Detect which cell encompasses the target text, then output its (x, y) center coordinate. 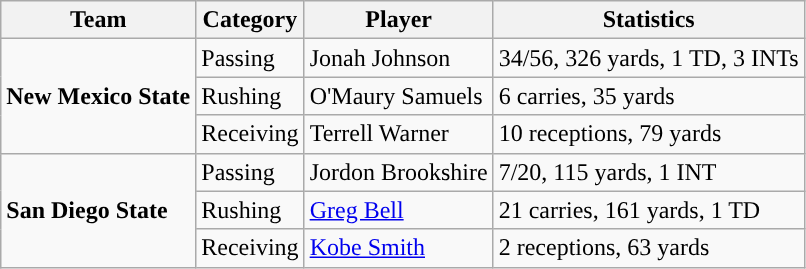
6 carries, 35 yards (648, 96)
Jonah Johnson (398, 58)
Player (398, 20)
Jordon Brookshire (398, 172)
O'Maury Samuels (398, 96)
Team (98, 20)
Statistics (648, 20)
Terrell Warner (398, 134)
2 receptions, 63 yards (648, 248)
Category (250, 20)
10 receptions, 79 yards (648, 134)
21 carries, 161 yards, 1 TD (648, 210)
7/20, 115 yards, 1 INT (648, 172)
34/56, 326 yards, 1 TD, 3 INTs (648, 58)
San Diego State (98, 210)
Kobe Smith (398, 248)
New Mexico State (98, 96)
Greg Bell (398, 210)
